Determine the (X, Y) coordinate at the center of the cell enclosing the given text.  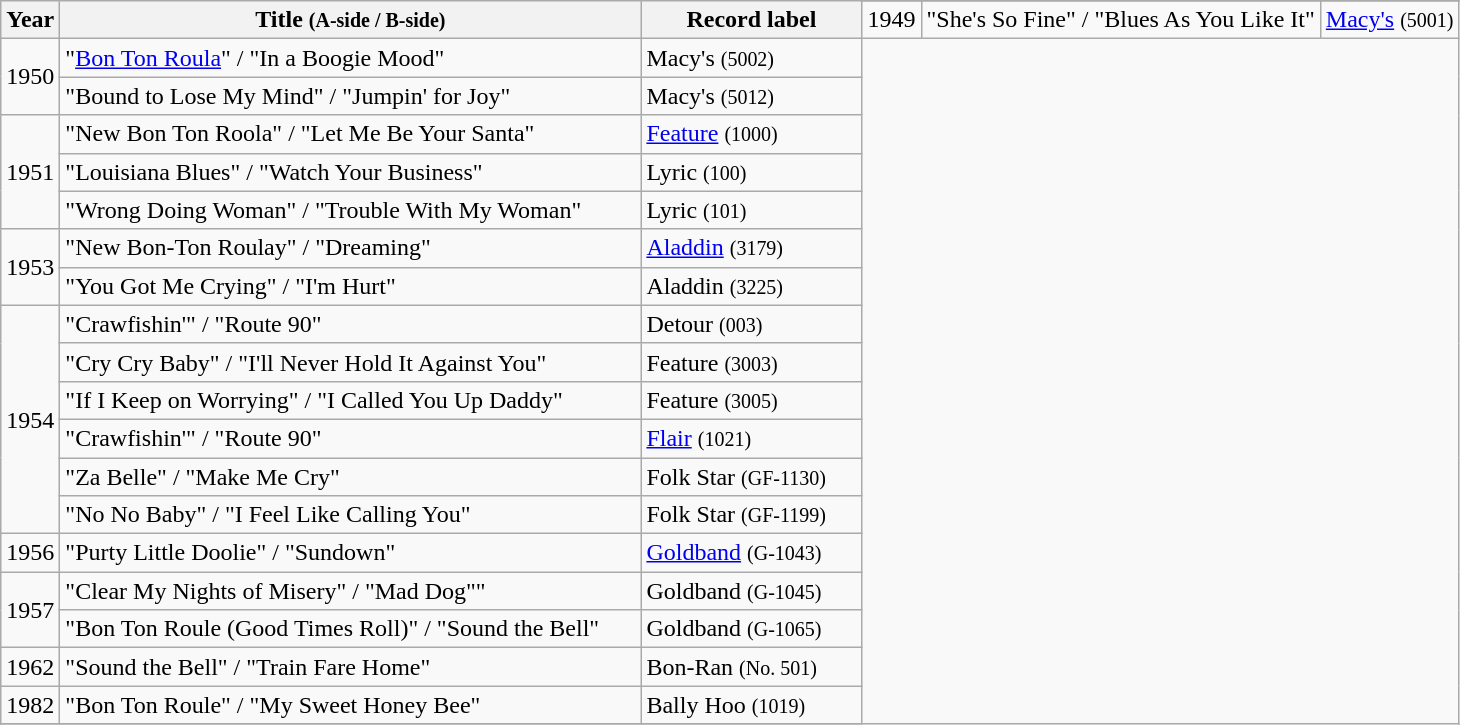
Macy's (5012) (752, 96)
1953 (30, 267)
"She's So Fine" / "Blues As You Like It" (1120, 20)
Goldband (G-1065) (752, 629)
Macy's (5002) (752, 58)
1949 (892, 20)
"Za Belle" / "Make Me Cry" (350, 477)
"Purty Little Doolie" / "Sundown" (350, 553)
"Sound the Bell" / "Train Fare Home" (350, 667)
Title (A-side / B-side) (350, 20)
Feature (3003) (752, 362)
"You Got Me Crying" / "I'm Hurt" (350, 286)
Folk Star (GF-1130) (752, 477)
"Bon Ton Roula" / "In a Boogie Mood" (350, 58)
Record label (752, 20)
1956 (30, 553)
Aladdin (3225) (752, 286)
Macy's (5001) (1390, 20)
Folk Star (GF-1199) (752, 515)
"Cry Cry Baby" / "I'll Never Hold It Against You" (350, 362)
"No No Baby" / "I Feel Like Calling You" (350, 515)
Goldband (G-1045) (752, 591)
"Clear My Nights of Misery" / "Mad Dog"" (350, 591)
Feature (3005) (752, 400)
Detour (003) (752, 324)
Feature (1000) (752, 134)
"Bon Ton Roule (Good Times Roll)" / "Sound the Bell" (350, 629)
Lyric (101) (752, 210)
Flair (1021) (752, 438)
1962 (30, 667)
Year (30, 20)
1950 (30, 77)
Bon-Ran (No. 501) (752, 667)
Bally Hoo (1019) (752, 705)
Goldband (G-1043) (752, 553)
"Wrong Doing Woman" / "Trouble With My Woman" (350, 210)
Lyric (100) (752, 172)
"Bon Ton Roule" / "My Sweet Honey Bee" (350, 705)
1954 (30, 419)
1951 (30, 172)
"Louisiana Blues" / "Watch Your Business" (350, 172)
1982 (30, 705)
"New Bon-Ton Roulay" / "Dreaming" (350, 248)
"If I Keep on Worrying" / "I Called You Up Daddy" (350, 400)
"Bound to Lose My Mind" / "Jumpin' for Joy" (350, 96)
"New Bon Ton Roola" / "Let Me Be Your Santa" (350, 134)
Aladdin (3179) (752, 248)
1957 (30, 610)
